From the cell containing the given text, extract its center point as [x, y] coordinate. 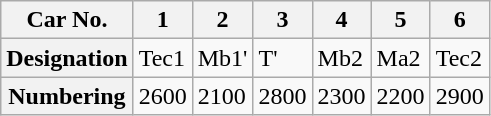
2800 [282, 96]
2900 [460, 96]
Mb1' [222, 58]
Ma2 [400, 58]
2200 [400, 96]
2600 [162, 96]
4 [342, 20]
2 [222, 20]
Mb2 [342, 58]
6 [460, 20]
Designation [67, 58]
3 [282, 20]
Tec1 [162, 58]
T' [282, 58]
Car No. [67, 20]
Numbering [67, 96]
Tec2 [460, 58]
5 [400, 20]
1 [162, 20]
2100 [222, 96]
2300 [342, 96]
